Pinpoint the cell where the given text exists, returning its (X, Y) midpoint coordinate. 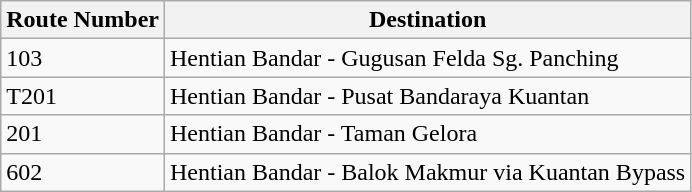
201 (83, 134)
602 (83, 172)
T201 (83, 96)
Hentian Bandar - Pusat Bandaraya Kuantan (427, 96)
Hentian Bandar - Balok Makmur via Kuantan Bypass (427, 172)
Hentian Bandar - Taman Gelora (427, 134)
Route Number (83, 20)
Destination (427, 20)
103 (83, 58)
Hentian Bandar - Gugusan Felda Sg. Panching (427, 58)
